Provide the (x, y) coordinate of the cell's center where the given text is located.  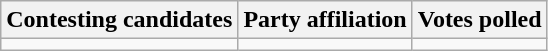
Contesting candidates (120, 20)
Party affiliation (325, 20)
Votes polled (480, 20)
